For the text-containing cell, return its midpoint in (X, Y) coordinate format. 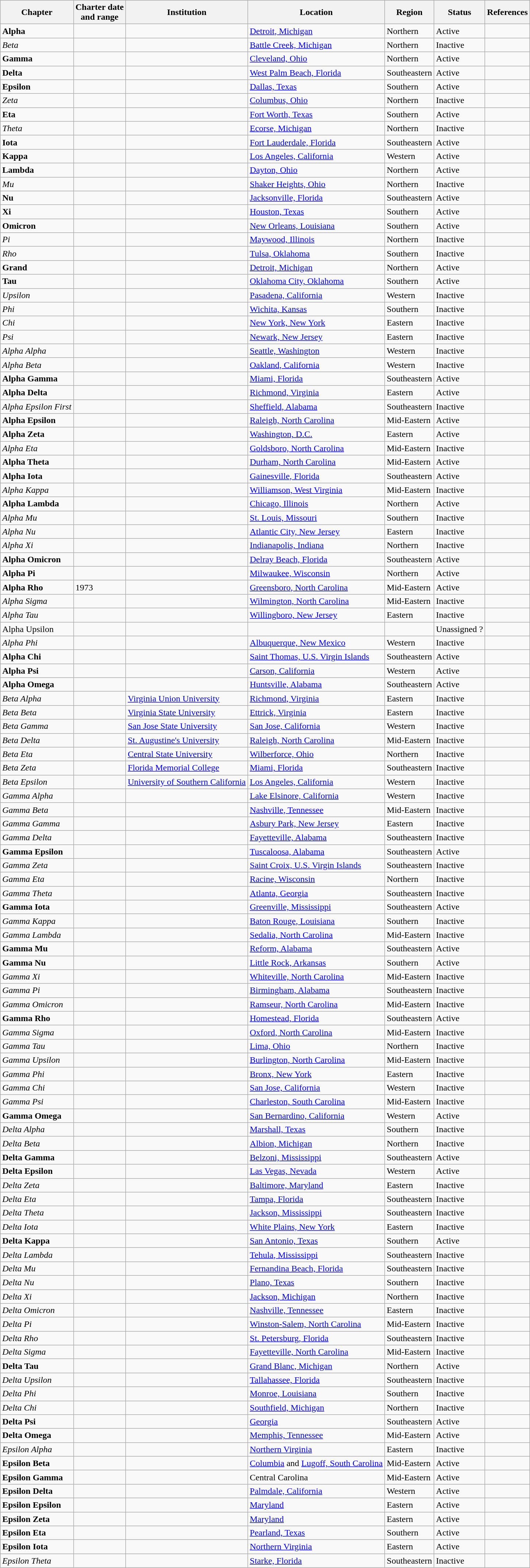
Epsilon Alpha (37, 1449)
Houston, Texas (316, 212)
Baton Rouge, Louisiana (316, 921)
Grand (37, 267)
Greenville, Mississippi (316, 907)
Tau (37, 281)
Location (316, 12)
Battle Creek, Michigan (316, 45)
Reform, Alabama (316, 949)
Epsilon Epsilon (37, 1505)
Beta Alpha (37, 699)
Starke, Florida (316, 1561)
Tulsa, Oklahoma (316, 254)
Beta (37, 45)
Alpha Epsilon First (37, 407)
Gamma Sigma (37, 1032)
Gamma Alpha (37, 796)
Beta Delta (37, 740)
Atlanta, Georgia (316, 893)
New York, New York (316, 323)
Unassigned ? (460, 629)
Delta Omicron (37, 1310)
Fort Worth, Texas (316, 114)
Gamma Tau (37, 1046)
Grand Blanc, Michigan (316, 1366)
Alpha Rho (37, 587)
Tuscaloosa, Alabama (316, 852)
Epsilon Delta (37, 1491)
Alpha Beta (37, 365)
Alpha Phi (37, 643)
Phi (37, 309)
Alpha Theta (37, 462)
Alpha (37, 31)
Gamma Kappa (37, 921)
Delta Mu (37, 1268)
Oklahoma City, Oklahoma (316, 281)
Delta Pi (37, 1324)
Nu (37, 198)
Delta Tau (37, 1366)
Delta Theta (37, 1213)
Delta Beta (37, 1143)
Palmdale, California (316, 1491)
Williamson, West Virginia (316, 490)
Central Carolina (316, 1477)
Fayetteville, Alabama (316, 837)
Goldsboro, North Carolina (316, 448)
Gamma Omega (37, 1116)
Rho (37, 254)
Atlantic City, New Jersey (316, 532)
Delta (37, 73)
Gainesville, Florida (316, 476)
Kappa (37, 156)
Alpha Iota (37, 476)
Alpha Alpha (37, 351)
Saint Croix, U.S. Virgin Islands (316, 865)
New Orleans, Louisiana (316, 226)
Washington, D.C. (316, 434)
Newark, New Jersey (316, 337)
Fernandina Beach, Florida (316, 1268)
Columbus, Ohio (316, 100)
Saint Thomas, U.S. Virgin Islands (316, 657)
Ettrick, Virginia (316, 712)
University of Southern California (187, 782)
Delta Chi (37, 1408)
Gamma Gamma (37, 823)
Zeta (37, 100)
Gamma Zeta (37, 865)
Little Rock, Arkansas (316, 963)
Charleston, South Carolina (316, 1102)
Gamma Rho (37, 1018)
West Palm Beach, Florida (316, 73)
Gamma (37, 59)
Institution (187, 12)
Las Vegas, Nevada (316, 1171)
Charter dateand range (99, 12)
Delta Iota (37, 1227)
Central State University (187, 754)
Alpha Zeta (37, 434)
Chicago, Illinois (316, 504)
Delta Gamma (37, 1157)
Gamma Theta (37, 893)
Carson, California (316, 671)
Florida Memorial College (187, 768)
Epsilon Beta (37, 1463)
Sheffield, Alabama (316, 407)
Racine, Wisconsin (316, 879)
Monroe, Louisiana (316, 1394)
Epsilon (37, 87)
Alpha Mu (37, 518)
Delray Beach, Florida (316, 559)
Ecorse, Michigan (316, 128)
Belzoni, Mississippi (316, 1157)
Tehula, Mississippi (316, 1255)
Chapter (37, 12)
Virginia Union University (187, 699)
Wichita, Kansas (316, 309)
Indianapolis, Indiana (316, 545)
Gamma Lambda (37, 935)
Pi (37, 240)
Shaker Heights, Ohio (316, 184)
Tampa, Florida (316, 1199)
Delta Kappa (37, 1241)
Upsilon (37, 295)
Alpha Nu (37, 532)
Iota (37, 142)
Greensboro, North Carolina (316, 587)
Milwaukee, Wisconsin (316, 573)
Beta Eta (37, 754)
Homestead, Florida (316, 1018)
Xi (37, 212)
Delta Eta (37, 1199)
Alpha Sigma (37, 601)
Alpha Delta (37, 392)
Willingboro, New Jersey (316, 615)
Region (410, 12)
Delta Zeta (37, 1185)
Gamma Psi (37, 1102)
Mu (37, 184)
Jacksonville, Florida (316, 198)
Whiteville, North Carolina (316, 977)
Psi (37, 337)
Asbury Park, New Jersey (316, 823)
San Antonio, Texas (316, 1241)
Gamma Phi (37, 1074)
Beta Beta (37, 712)
Delta Alpha (37, 1130)
St. Petersburg, Florida (316, 1338)
Dallas, Texas (316, 87)
Alpha Pi (37, 573)
Ramseur, North Carolina (316, 1004)
Albion, Michigan (316, 1143)
Pearland, Texas (316, 1533)
Oakland, California (316, 365)
Delta Rho (37, 1338)
Gamma Epsilon (37, 852)
Epsilon Zeta (37, 1519)
Wilmington, North Carolina (316, 601)
Alpha Omicron (37, 559)
Alpha Xi (37, 545)
Southfield, Michigan (316, 1408)
Dayton, Ohio (316, 170)
Birmingham, Alabama (316, 990)
Columbia and Lugoff, South Carolina (316, 1463)
Delta Omega (37, 1435)
Wilberforce, Ohio (316, 754)
Epsilon Theta (37, 1561)
Delta Nu (37, 1282)
Plano, Texas (316, 1282)
Baltimore, Maryland (316, 1185)
Cleveland, Ohio (316, 59)
Delta Psi (37, 1422)
Alpha Lambda (37, 504)
Gamma Omicron (37, 1004)
Burlington, North Carolina (316, 1060)
Delta Upsilon (37, 1380)
Alpha Chi (37, 657)
Gamma Beta (37, 810)
Alpha Upsilon (37, 629)
Lambda (37, 170)
Seattle, Washington (316, 351)
Omicron (37, 226)
Gamma Pi (37, 990)
Georgia (316, 1422)
Delta Epsilon (37, 1171)
St. Augustine's University (187, 740)
Status (460, 12)
Tallahassee, Florida (316, 1380)
Delta Lambda (37, 1255)
San Bernardino, California (316, 1116)
Pasadena, California (316, 295)
Alpha Epsilon (37, 420)
Eta (37, 114)
Bronx, New York (316, 1074)
Memphis, Tennessee (316, 1435)
Albuquerque, New Mexico (316, 643)
Gamma Nu (37, 963)
Alpha Psi (37, 671)
Beta Gamma (37, 726)
Huntsville, Alabama (316, 685)
Delta Sigma (37, 1352)
Lake Elsinore, California (316, 796)
San Jose State University (187, 726)
Epsilon Iota (37, 1547)
Delta Phi (37, 1394)
Epsilon Gamma (37, 1477)
Theta (37, 128)
1973 (99, 587)
Beta Epsilon (37, 782)
Gamma Xi (37, 977)
St. Louis, Missouri (316, 518)
Sedalia, North Carolina (316, 935)
Gamma Chi (37, 1088)
Gamma Iota (37, 907)
Marshall, Texas (316, 1130)
Chi (37, 323)
Jackson, Michigan (316, 1297)
Epsilon Eta (37, 1533)
Alpha Eta (37, 448)
Fayetteville, North Carolina (316, 1352)
Alpha Kappa (37, 490)
Alpha Omega (37, 685)
White Plains, New York (316, 1227)
Delta Xi (37, 1297)
Jackson, Mississippi (316, 1213)
Gamma Mu (37, 949)
References (507, 12)
Fort Lauderdale, Florida (316, 142)
Durham, North Carolina (316, 462)
Alpha Gamma (37, 378)
Beta Zeta (37, 768)
Gamma Upsilon (37, 1060)
Gamma Eta (37, 879)
Lima, Ohio (316, 1046)
Alpha Tau (37, 615)
Gamma Delta (37, 837)
Maywood, Illinois (316, 240)
Oxford, North Carolina (316, 1032)
Virginia State University (187, 712)
Winston-Salem, North Carolina (316, 1324)
